Find where the given text appears and provide that cell's center as [x, y] coordinate. 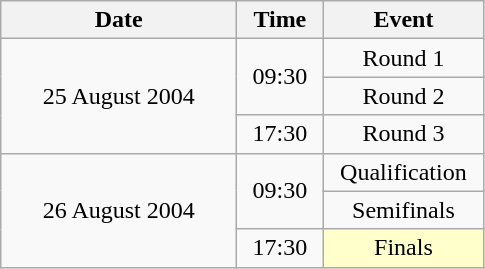
Round 3 [404, 134]
Semifinals [404, 210]
Qualification [404, 172]
Round 1 [404, 58]
Event [404, 20]
Time [280, 20]
Finals [404, 248]
25 August 2004 [119, 96]
Round 2 [404, 96]
Date [119, 20]
26 August 2004 [119, 210]
